From the cell containing the given text, extract its center point as [X, Y] coordinate. 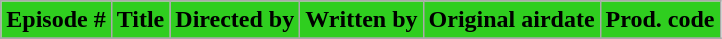
Written by [362, 20]
Directed by [235, 20]
Original airdate [512, 20]
Episode # [56, 20]
Title [140, 20]
Prod. code [660, 20]
